Identify which cell holds the provided text, then report its [X, Y] central coordinate. 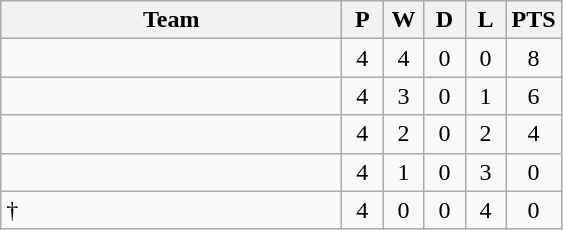
W [404, 20]
PTS [534, 20]
D [444, 20]
6 [534, 96]
† [172, 210]
L [486, 20]
P [362, 20]
8 [534, 58]
Team [172, 20]
